For the text-containing cell, return its midpoint in [x, y] coordinate format. 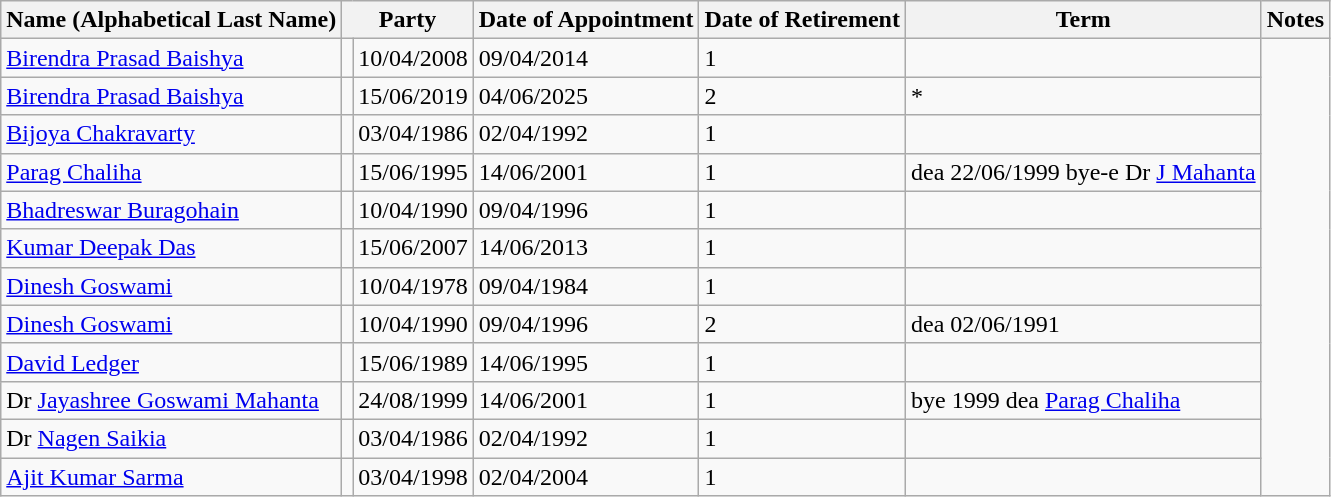
Name (Alphabetical Last Name) [172, 20]
dea 02/06/1991 [1083, 324]
Ajit Kumar Sarma [172, 477]
15/06/1989 [413, 362]
David Ledger [172, 362]
15/06/2007 [413, 248]
Bijoya Chakravarty [172, 134]
Bhadreswar Buragohain [172, 210]
04/06/2025 [586, 96]
09/04/1984 [586, 286]
15/06/2019 [413, 96]
bye 1999 dea Parag Chaliha [1083, 400]
dea 22/06/1999 bye-e Dr J Mahanta [1083, 172]
24/08/1999 [413, 400]
Kumar Deepak Das [172, 248]
Parag Chaliha [172, 172]
14/06/2013 [586, 248]
10/04/1978 [413, 286]
09/04/2014 [586, 58]
10/04/2008 [413, 58]
Dr Jayashree Goswami Mahanta [172, 400]
Party [408, 20]
* [1083, 96]
14/06/1995 [586, 362]
Date of Retirement [802, 20]
15/06/1995 [413, 172]
03/04/1998 [413, 477]
Date of Appointment [586, 20]
Term [1083, 20]
Dr Nagen Saikia [172, 438]
02/04/2004 [586, 477]
Notes [1295, 20]
